Extract the (x, y) coordinate from the center of the cell holding the provided text.  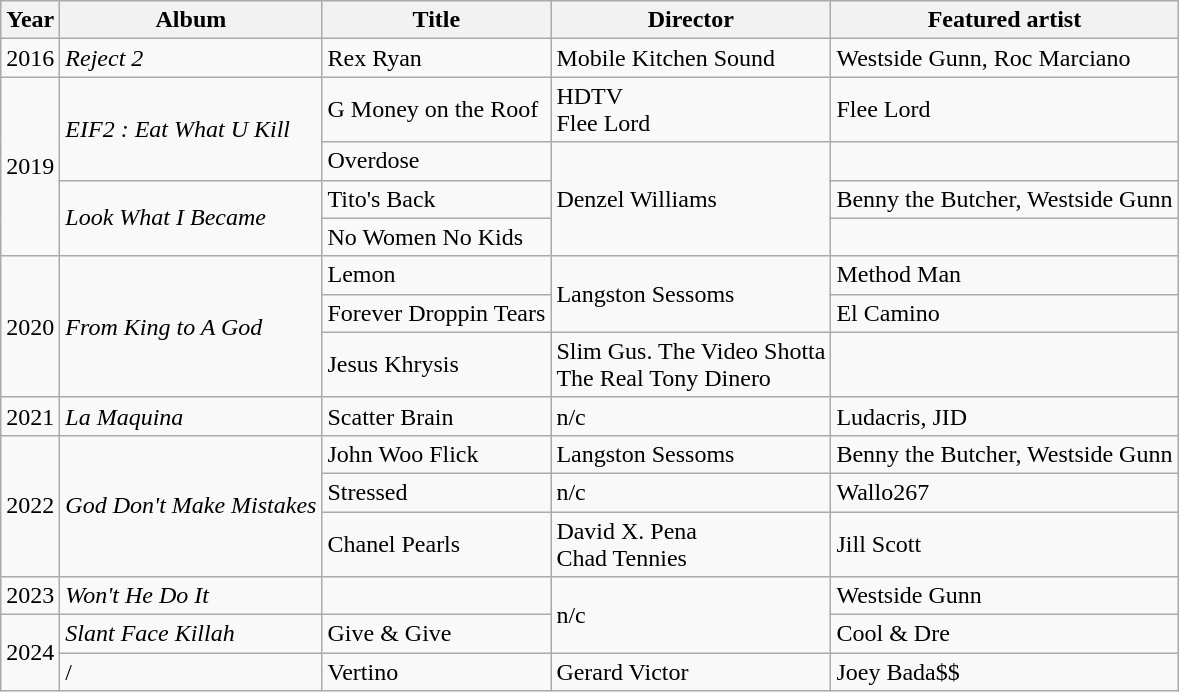
Gerard Victor (691, 672)
Scatter Brain (436, 416)
Westside Gunn, Roc Marciano (1004, 58)
John Woo Flick (436, 454)
Lemon (436, 275)
Flee Lord (1004, 110)
/ (191, 672)
No Women No Kids (436, 237)
David X. PenaChad Tennies (691, 544)
Vertino (436, 672)
G Money on the Roof (436, 110)
Stressed (436, 492)
Westside Gunn (1004, 596)
2020 (30, 326)
2024 (30, 653)
Featured artist (1004, 20)
Wallo267 (1004, 492)
Forever Droppin Tears (436, 313)
Look What I Became (191, 218)
Year (30, 20)
Reject 2 (191, 58)
Jill Scott (1004, 544)
2019 (30, 166)
Won't He Do It (191, 596)
El Camino (1004, 313)
Ludacris, JID (1004, 416)
Give & Give (436, 634)
La Maquina (191, 416)
Denzel Williams (691, 199)
Method Man (1004, 275)
2016 (30, 58)
Director (691, 20)
Tito's Back (436, 199)
Chanel Pearls (436, 544)
2022 (30, 506)
Overdose (436, 161)
Album (191, 20)
2021 (30, 416)
Slim Gus. The Video ShottaThe Real Tony Dinero (691, 364)
Joey Bada$$ (1004, 672)
HDTVFlee Lord (691, 110)
2023 (30, 596)
Rex Ryan (436, 58)
From King to A God (191, 326)
Mobile Kitchen Sound (691, 58)
EIF2 : Eat What U Kill (191, 128)
God Don't Make Mistakes (191, 506)
Title (436, 20)
Slant Face Killah (191, 634)
Cool & Dre (1004, 634)
Jesus Khrysis (436, 364)
